Provide the [X, Y] coordinate of the cell's center where the given text is located.  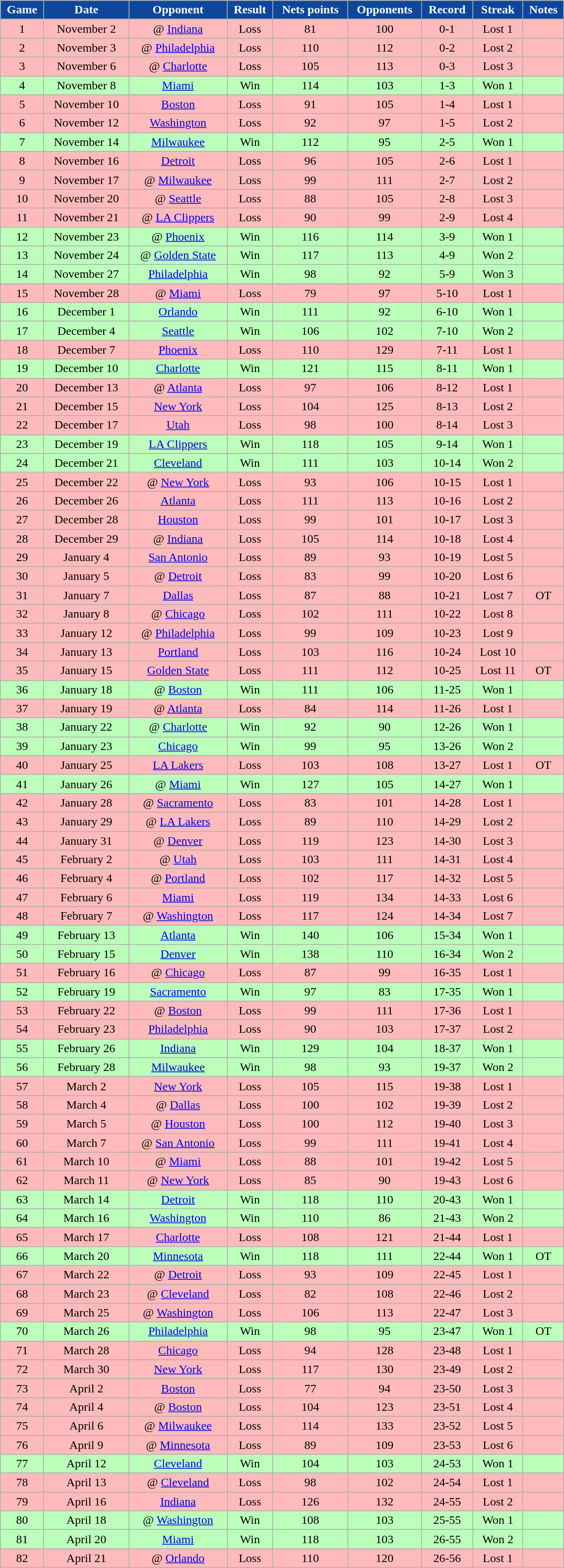
December 10 [86, 369]
Sacramento [178, 992]
December 7 [86, 350]
Game [22, 10]
21 [22, 406]
58 [22, 1105]
50 [22, 954]
Lost 10 [498, 652]
37 [22, 708]
14-27 [447, 784]
128 [385, 1350]
52 [22, 992]
November 12 [86, 123]
5 [22, 104]
69 [22, 1313]
December 28 [86, 519]
Houston [178, 519]
Record [447, 10]
March 7 [86, 1142]
130 [385, 1369]
January 31 [86, 841]
19-42 [447, 1162]
April 21 [86, 1558]
February 23 [86, 1029]
25 [22, 482]
December 19 [86, 444]
November 27 [86, 274]
1 [22, 29]
10-24 [447, 652]
25-55 [447, 1520]
9-14 [447, 444]
8-14 [447, 425]
November 16 [86, 161]
Phoenix [178, 350]
December 22 [86, 482]
10-18 [447, 538]
Streak [498, 10]
10 [22, 198]
31 [22, 595]
LA Clippers [178, 444]
Opponent [178, 10]
10-16 [447, 501]
December 21 [86, 463]
6 [22, 123]
2-9 [447, 217]
24-55 [447, 1502]
34 [22, 652]
March 28 [86, 1350]
47 [22, 897]
January 13 [86, 652]
November 6 [86, 66]
17-36 [447, 1010]
Notes [544, 10]
February 15 [86, 954]
19-38 [447, 1086]
November 23 [86, 237]
January 25 [86, 765]
33 [22, 633]
January 5 [86, 576]
7-11 [447, 350]
November 10 [86, 104]
February 6 [86, 897]
23-47 [447, 1331]
9 [22, 180]
22-47 [447, 1313]
November 28 [86, 293]
7 [22, 142]
10-22 [447, 614]
@ Minnesota [178, 1445]
27 [22, 519]
November 2 [86, 29]
53 [22, 1010]
December 17 [86, 425]
0-1 [447, 29]
55 [22, 1048]
November 14 [86, 142]
@ Houston [178, 1124]
February 13 [86, 935]
14-28 [447, 803]
15 [22, 293]
Dallas [178, 595]
@ LA Lakers [178, 821]
72 [22, 1369]
75 [22, 1426]
23-48 [447, 1350]
56 [22, 1067]
45 [22, 860]
126 [311, 1502]
Seattle [178, 331]
24-54 [447, 1483]
19 [22, 369]
@ Golden State [178, 255]
1-4 [447, 104]
133 [385, 1426]
80 [22, 1520]
April 16 [86, 1502]
February 26 [86, 1048]
December 26 [86, 501]
11-25 [447, 690]
January 18 [86, 690]
63 [22, 1199]
March 10 [86, 1162]
38 [22, 727]
61 [22, 1162]
124 [385, 916]
March 2 [86, 1086]
14-33 [447, 897]
1-5 [447, 123]
60 [22, 1142]
December 29 [86, 538]
13 [22, 255]
Date [86, 10]
17 [22, 331]
51 [22, 973]
6-10 [447, 312]
2-7 [447, 180]
March 4 [86, 1105]
40 [22, 765]
January 23 [86, 746]
70 [22, 1331]
19-43 [447, 1181]
November 8 [86, 85]
13-26 [447, 746]
April 6 [86, 1426]
14-29 [447, 821]
November 24 [86, 255]
71 [22, 1350]
36 [22, 690]
March 23 [86, 1294]
68 [22, 1294]
8 [22, 161]
19-40 [447, 1124]
March 5 [86, 1124]
March 25 [86, 1313]
April 18 [86, 1520]
10-20 [447, 576]
2-8 [447, 198]
Minnesota [178, 1256]
March 17 [86, 1237]
San Antonio [178, 558]
1-3 [447, 85]
140 [311, 935]
22-46 [447, 1294]
10-19 [447, 558]
@ Denver [178, 841]
Utah [178, 425]
91 [311, 104]
12 [22, 237]
March 30 [86, 1369]
@ LA Clippers [178, 217]
January 15 [86, 671]
February 22 [86, 1010]
127 [311, 784]
January 29 [86, 821]
32 [22, 614]
21-43 [447, 1218]
January 7 [86, 595]
April 9 [86, 1445]
January 4 [86, 558]
18-37 [447, 1048]
8-12 [447, 387]
2-6 [447, 161]
22-45 [447, 1275]
Lost 9 [498, 633]
10-15 [447, 482]
21-44 [447, 1237]
30 [22, 576]
19-41 [447, 1142]
125 [385, 406]
29 [22, 558]
2 [22, 48]
@ Seattle [178, 198]
59 [22, 1124]
26-56 [447, 1558]
Lost 11 [498, 671]
35 [22, 671]
24 [22, 463]
120 [385, 1558]
April 4 [86, 1407]
73 [22, 1388]
62 [22, 1181]
12-26 [447, 727]
January 8 [86, 614]
28 [22, 538]
14 [22, 274]
5-10 [447, 293]
14-34 [447, 916]
43 [22, 821]
April 2 [86, 1388]
March 26 [86, 1331]
23-51 [447, 1407]
67 [22, 1275]
85 [311, 1181]
15-34 [447, 935]
November 3 [86, 48]
March 16 [86, 1218]
17-35 [447, 992]
0-2 [447, 48]
5-9 [447, 274]
18 [22, 350]
10-21 [447, 595]
4 [22, 85]
March 22 [86, 1275]
23 [22, 444]
LA Lakers [178, 765]
Opponents [385, 10]
November 17 [86, 180]
March 11 [86, 1181]
134 [385, 897]
42 [22, 803]
December 4 [86, 331]
23-50 [447, 1388]
December 15 [86, 406]
10-23 [447, 633]
January 28 [86, 803]
February 16 [86, 973]
Nets points [311, 10]
24-53 [447, 1464]
19-37 [447, 1067]
10-17 [447, 519]
138 [311, 954]
19-39 [447, 1105]
23-53 [447, 1445]
132 [385, 1502]
41 [22, 784]
December 13 [86, 387]
14-32 [447, 878]
4-9 [447, 255]
February 2 [86, 860]
April 20 [86, 1539]
March 20 [86, 1256]
December 1 [86, 312]
February 4 [86, 878]
April 13 [86, 1483]
96 [311, 161]
23-49 [447, 1369]
57 [22, 1086]
10-25 [447, 671]
January 22 [86, 727]
10-14 [447, 463]
February 28 [86, 1067]
Denver [178, 954]
84 [311, 708]
22 [22, 425]
65 [22, 1237]
March 14 [86, 1199]
@ Utah [178, 860]
November 21 [86, 217]
64 [22, 1218]
Orlando [178, 312]
8-11 [447, 369]
14-30 [447, 841]
22-44 [447, 1256]
11-26 [447, 708]
66 [22, 1256]
13-27 [447, 765]
@ Sacramento [178, 803]
@ San Antonio [178, 1142]
16-35 [447, 973]
3-9 [447, 237]
3 [22, 66]
74 [22, 1407]
39 [22, 746]
26-55 [447, 1539]
January 19 [86, 708]
February 19 [86, 992]
Result [250, 10]
Lost 8 [498, 614]
2-5 [447, 142]
23-52 [447, 1426]
78 [22, 1483]
@ Dallas [178, 1105]
48 [22, 916]
February 7 [86, 916]
November 20 [86, 198]
54 [22, 1029]
16 [22, 312]
11 [22, 217]
8-13 [447, 406]
Portland [178, 652]
17-37 [447, 1029]
@ Portland [178, 878]
Golden State [178, 671]
44 [22, 841]
January 26 [86, 784]
76 [22, 1445]
46 [22, 878]
49 [22, 935]
86 [385, 1218]
16-34 [447, 954]
7-10 [447, 331]
@ Orlando [178, 1558]
April 12 [86, 1464]
26 [22, 501]
20-43 [447, 1199]
Won 3 [498, 274]
14-31 [447, 860]
0-3 [447, 66]
@ Phoenix [178, 237]
20 [22, 387]
January 12 [86, 633]
